Locate the cell with the specified text and output its [X, Y] center coordinate. 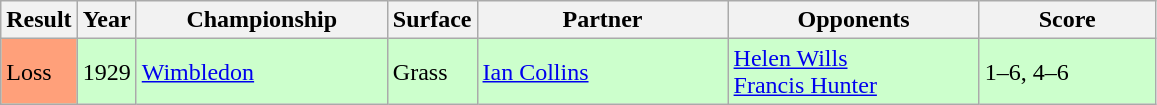
1–6, 4–6 [1067, 72]
Helen Wills Francis Hunter [854, 72]
1929 [106, 72]
Result [39, 20]
Partner [602, 20]
Ian Collins [602, 72]
Opponents [854, 20]
Score [1067, 20]
Year [106, 20]
Wimbledon [262, 72]
Championship [262, 20]
Grass [432, 72]
Surface [432, 20]
Loss [39, 72]
